Capture the cell that displays the provided text and extract its (X, Y) central coordinate. 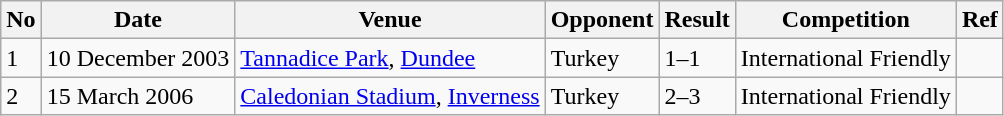
Opponent (602, 20)
Tannadice Park, Dundee (390, 58)
10 December 2003 (138, 58)
Caledonian Stadium, Inverness (390, 96)
Venue (390, 20)
1–1 (697, 58)
Date (138, 20)
Ref (980, 20)
2 (21, 96)
1 (21, 58)
Competition (846, 20)
2–3 (697, 96)
No (21, 20)
15 March 2006 (138, 96)
Result (697, 20)
